Determine the (x, y) coordinate at the center of the cell enclosing the given text.  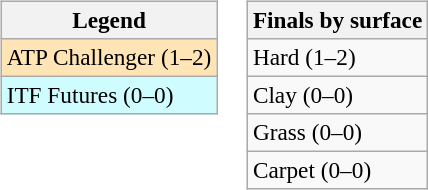
ATP Challenger (1–2) (108, 57)
Carpet (0–0) (337, 171)
ITF Futures (0–0) (108, 95)
Legend (108, 20)
Clay (0–0) (337, 95)
Finals by surface (337, 20)
Grass (0–0) (337, 133)
Hard (1–2) (337, 57)
